Detect which cell encompasses the target text, then output its [X, Y] center coordinate. 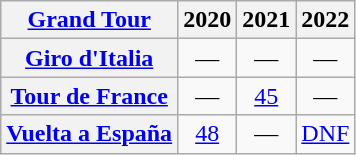
2020 [208, 20]
DNF [326, 134]
Grand Tour [90, 20]
45 [266, 96]
Giro d'Italia [90, 58]
2022 [326, 20]
Tour de France [90, 96]
48 [208, 134]
2021 [266, 20]
Vuelta a España [90, 134]
